Identify which cell holds the provided text, then report its (X, Y) central coordinate. 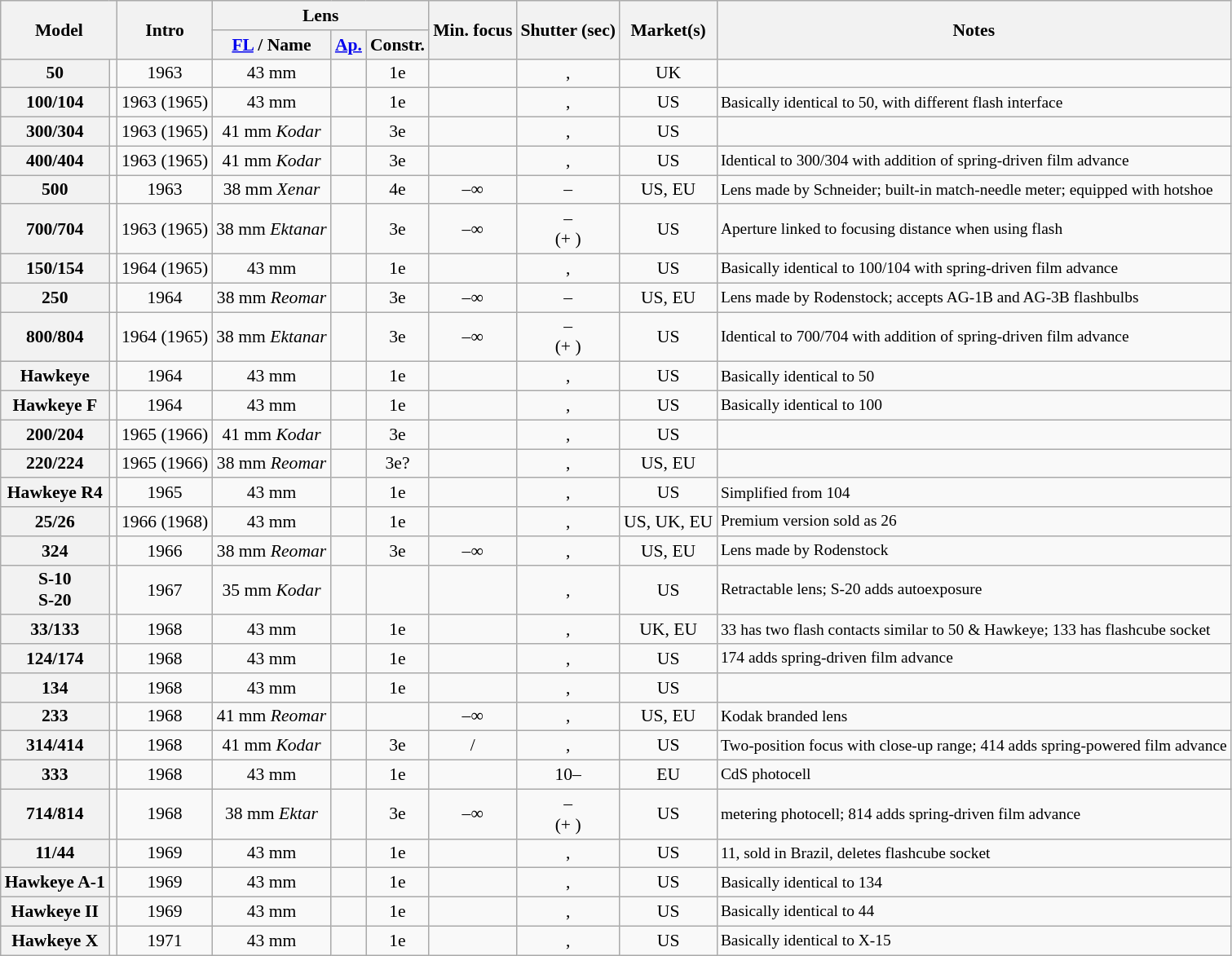
Basically identical to 50, with different flash interface (974, 103)
150/154 (55, 269)
200/204 (55, 434)
800/804 (55, 337)
300/304 (55, 132)
714/814 (55, 813)
metering photocell; 814 adds spring-driven film advance (974, 813)
Constr. (398, 45)
700/704 (55, 230)
Identical to 700/704 with addition of spring-driven film advance (974, 337)
FL / Name (272, 45)
Model (59, 29)
Shutter (sec) (567, 29)
Hawkeye II (55, 912)
Identical to 300/304 with addition of spring-driven film advance (974, 161)
Basically identical to 50 (974, 377)
Hawkeye A-1 (55, 883)
324 (55, 551)
Hawkeye F (55, 406)
Market(s) (669, 29)
Two-position focus with close-up range; 414 adds spring-powered film advance (974, 746)
400/404 (55, 161)
UK, EU (669, 630)
38 mm Xenar (272, 190)
233 (55, 716)
1966 (165, 551)
220/224 (55, 464)
250 (55, 297)
41 mm Reomar (272, 716)
50 (55, 73)
Basically identical to 44 (974, 912)
174 adds spring-driven film advance (974, 659)
100/104 (55, 103)
Simplified from 104 (974, 493)
500 (55, 190)
4e (398, 190)
Notes (974, 29)
Aperture linked to focusing distance when using flash (974, 230)
Basically identical to 100 (974, 406)
314/414 (55, 746)
38 mm Ektar (272, 813)
25/26 (55, 522)
/ (473, 746)
1965 (165, 493)
Lens made by Schneider; built-in match-needle meter; equipped with hotshoe (974, 190)
US, UK, EU (669, 522)
1971 (165, 941)
11, sold in Brazil, deletes flashcube socket (974, 853)
Lens made by Rodenstock; accepts AG-1B and AG-3B flashbulbs (974, 297)
Premium version sold as 26 (974, 522)
UK (669, 73)
Min. focus (473, 29)
Basically identical to X-15 (974, 941)
Lens made by Rodenstock (974, 551)
Ap. (349, 45)
333 (55, 775)
Hawkeye (55, 377)
134 (55, 688)
Retractable lens; S-20 adds autoexposure (974, 590)
Basically identical to 100/104 with spring-driven film advance (974, 269)
CdS photocell (974, 775)
11/44 (55, 853)
Basically identical to 134 (974, 883)
10– (567, 775)
33 has two flash contacts similar to 50 & Hawkeye; 133 has flashcube socket (974, 630)
1966 (1968) (165, 522)
Hawkeye R4 (55, 493)
124/174 (55, 659)
35 mm Kodar (272, 590)
1967 (165, 590)
Intro (165, 29)
33/133 (55, 630)
Lens (320, 15)
3e? (398, 464)
Hawkeye X (55, 941)
S-10S-20 (55, 590)
EU (669, 775)
Kodak branded lens (974, 716)
